Detect which cell encompasses the target text, then output its (X, Y) center coordinate. 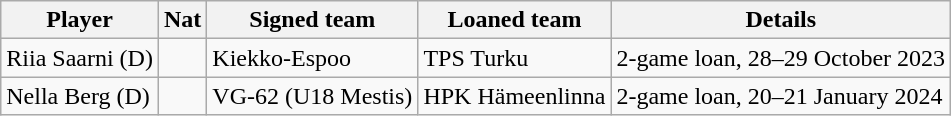
Details (781, 20)
Nella Berg (D) (80, 96)
2-game loan, 28–29 October 2023 (781, 58)
2-game loan, 20–21 January 2024 (781, 96)
Riia Saarni (D) (80, 58)
Signed team (312, 20)
VG-62 (U18 Mestis) (312, 96)
TPS Turku (514, 58)
Loaned team (514, 20)
Nat (182, 20)
Player (80, 20)
Kiekko-Espoo (312, 58)
HPK Hämeenlinna (514, 96)
